Identify which cell holds the provided text, then report its [x, y] central coordinate. 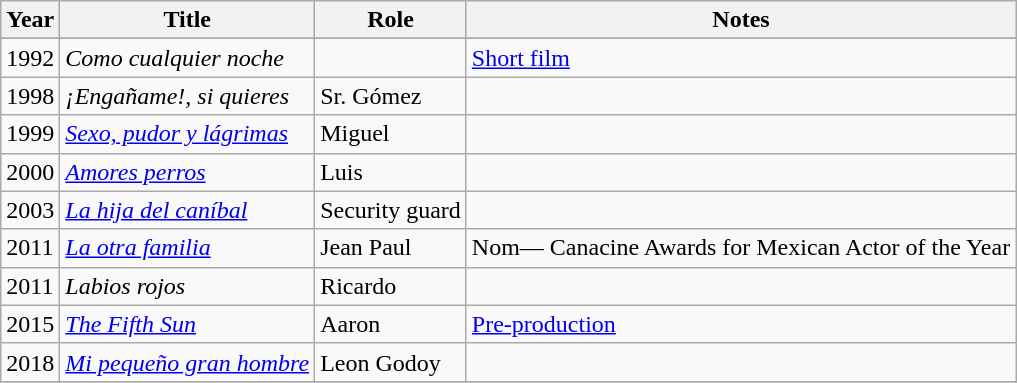
Notes [740, 20]
Ricardo [391, 286]
¡Engañame!, si quieres [188, 96]
2018 [30, 362]
The Fifth Sun [188, 324]
Labios rojos [188, 286]
Title [188, 20]
Short film [740, 58]
Amores perros [188, 172]
2000 [30, 172]
Miguel [391, 134]
Sexo, pudor y lágrimas [188, 134]
2015 [30, 324]
Luis [391, 172]
Security guard [391, 210]
La hija del caníbal [188, 210]
Pre-production [740, 324]
Role [391, 20]
1992 [30, 58]
La otra familia [188, 248]
Year [30, 20]
2003 [30, 210]
1999 [30, 134]
Como cualquier noche [188, 58]
Aaron [391, 324]
1998 [30, 96]
Sr. Gómez [391, 96]
Nom— Canacine Awards for Mexican Actor of the Year [740, 248]
Leon Godoy [391, 362]
Jean Paul [391, 248]
Mi pequeño gran hombre [188, 362]
